Locate the cell with the specified text and output its (x, y) center coordinate. 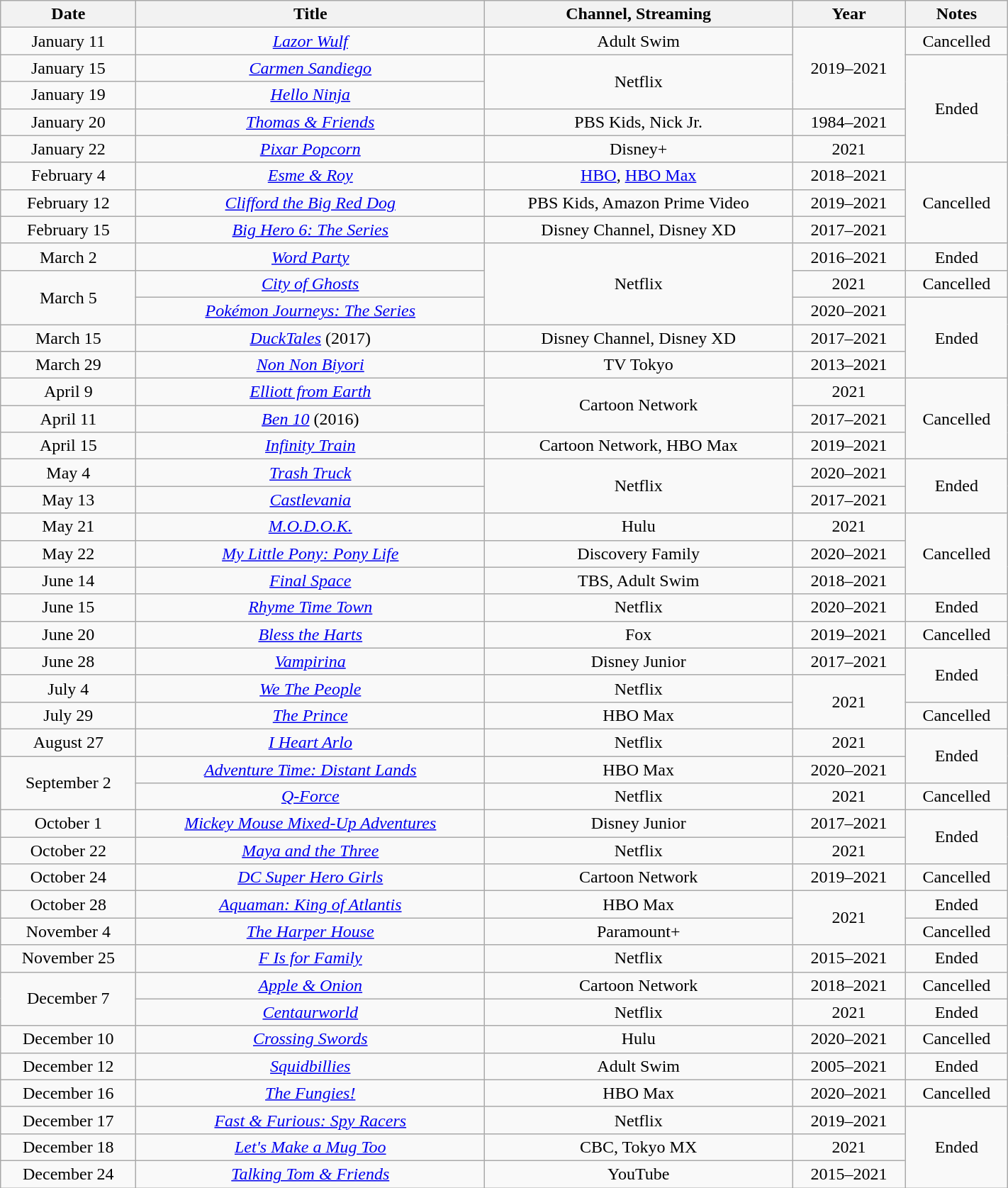
TBS, Adult Swim (639, 581)
April 15 (68, 446)
October 1 (68, 824)
January 19 (68, 95)
Elliott from Earth (310, 392)
November 4 (68, 931)
October 28 (68, 904)
December 10 (68, 1039)
Fast & Furious: Spy Racers (310, 1120)
July 4 (68, 688)
Mickey Mouse Mixed-Up Adventures (310, 824)
May 22 (68, 554)
YouTube (639, 1174)
Pokémon Journeys: The Series (310, 310)
The Harper House (310, 931)
April 11 (68, 419)
Non Non Biyori (310, 365)
Hello Ninja (310, 95)
Discovery Family (639, 554)
Apple & Onion (310, 985)
M.O.D.O.K. (310, 527)
October 24 (68, 878)
Q-Force (310, 797)
October 22 (68, 851)
2005–2021 (849, 1066)
January 20 (68, 122)
Talking Tom & Friends (310, 1174)
July 29 (68, 715)
CBC, Tokyo MX (639, 1147)
Pixar Popcorn (310, 149)
Vampirina (310, 661)
PBS Kids, Nick Jr. (639, 122)
June 28 (68, 661)
December 12 (68, 1066)
January 11 (68, 41)
The Fungies! (310, 1093)
Squidbillies (310, 1066)
May 21 (68, 527)
PBS Kids, Amazon Prime Video (639, 203)
June 15 (68, 607)
Rhyme Time Town (310, 607)
March 5 (68, 297)
Paramount+ (639, 931)
Notes (957, 14)
TV Tokyo (639, 365)
Channel, Streaming (639, 14)
June 14 (68, 581)
March 29 (68, 365)
We The People (310, 688)
April 9 (68, 392)
Aquaman: King of Atlantis (310, 904)
Word Party (310, 257)
DC Super Hero Girls (310, 878)
Infinity Train (310, 446)
2013–2021 (849, 365)
Castlevania (310, 500)
F Is for Family (310, 958)
Carmen Sandiego (310, 68)
August 27 (68, 742)
December 16 (68, 1093)
Disney+ (639, 149)
February 12 (68, 203)
Ben 10 (2016) (310, 419)
Lazor Wulf (310, 41)
Date (68, 14)
Esme & Roy (310, 176)
Maya and the Three (310, 851)
The Prince (310, 715)
Centaurworld (310, 1012)
Big Hero 6: The Series (310, 230)
DuckTales (2017) (310, 338)
Final Space (310, 581)
Title (310, 14)
I Heart Arlo (310, 742)
November 25 (68, 958)
My Little Pony: Pony Life (310, 554)
January 15 (68, 68)
Bless the Harts (310, 634)
Year (849, 14)
May 4 (68, 473)
March 2 (68, 257)
2016–2021 (849, 257)
HBO, HBO Max (639, 176)
December 24 (68, 1174)
March 15 (68, 338)
1984–2021 (849, 122)
Trash Truck (310, 473)
February 15 (68, 230)
Adventure Time: Distant Lands (310, 769)
Cartoon Network, HBO Max (639, 446)
December 18 (68, 1147)
September 2 (68, 783)
Thomas & Friends (310, 122)
May 13 (68, 500)
December 17 (68, 1120)
Clifford the Big Red Dog (310, 203)
Crossing Swords (310, 1039)
City of Ghosts (310, 284)
December 7 (68, 999)
Fox (639, 634)
January 22 (68, 149)
February 4 (68, 176)
Let's Make a Mug Too (310, 1147)
June 20 (68, 634)
